For the text-containing cell, return its midpoint in [x, y] coordinate format. 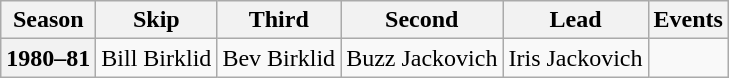
Events [688, 20]
Third [279, 20]
Skip [156, 20]
Lead [576, 20]
Buzz Jackovich [422, 58]
1980–81 [48, 58]
Bev Birklid [279, 58]
Bill Birklid [156, 58]
Second [422, 20]
Iris Jackovich [576, 58]
Season [48, 20]
